Determine the (x, y) coordinate at the center of the cell enclosing the given text.  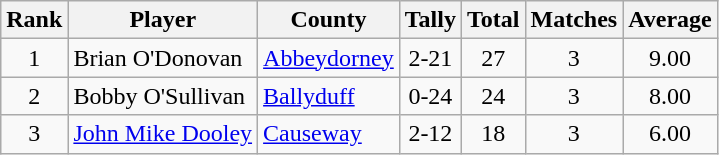
2-12 (430, 134)
0-24 (430, 96)
18 (493, 134)
Bobby O'Sullivan (163, 96)
Ballyduff (329, 96)
2 (34, 96)
27 (493, 58)
Average (670, 20)
Player (163, 20)
9.00 (670, 58)
Causeway (329, 134)
24 (493, 96)
Tally (430, 20)
2-21 (430, 58)
Matches (574, 20)
6.00 (670, 134)
1 (34, 58)
Brian O'Donovan (163, 58)
John Mike Dooley (163, 134)
Total (493, 20)
8.00 (670, 96)
Rank (34, 20)
County (329, 20)
Abbeydorney (329, 58)
